Identify which cell holds the provided text, then report its [x, y] central coordinate. 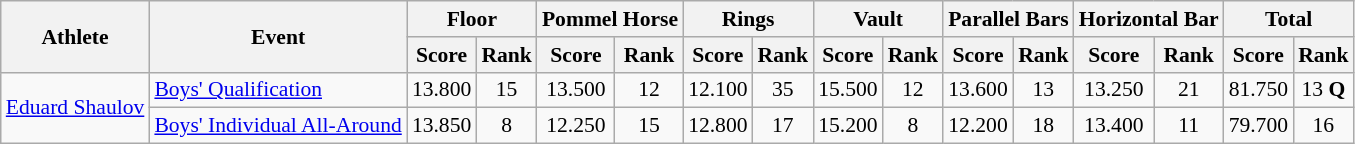
Athlete [76, 36]
13.600 [978, 90]
Parallel Bars [1008, 19]
Vault [878, 19]
Pommel Horse [610, 19]
13.800 [442, 90]
13 [1044, 90]
81.750 [1258, 90]
Eduard Shaulov [76, 108]
Floor [472, 19]
15.200 [848, 126]
12.250 [576, 126]
Event [278, 36]
17 [784, 126]
12.800 [718, 126]
11 [1189, 126]
15.500 [848, 90]
12.100 [718, 90]
Total [1289, 19]
Boys' Individual All-Around [278, 126]
Horizontal Bar [1149, 19]
35 [784, 90]
Rings [748, 19]
79.700 [1258, 126]
13.500 [576, 90]
13.250 [1114, 90]
21 [1189, 90]
13.850 [442, 126]
13 Q [1324, 90]
16 [1324, 126]
13.400 [1114, 126]
Boys' Qualification [278, 90]
18 [1044, 126]
12.200 [978, 126]
